Scan for the cell matching the given text and deliver its (x, y) coordinate at center. 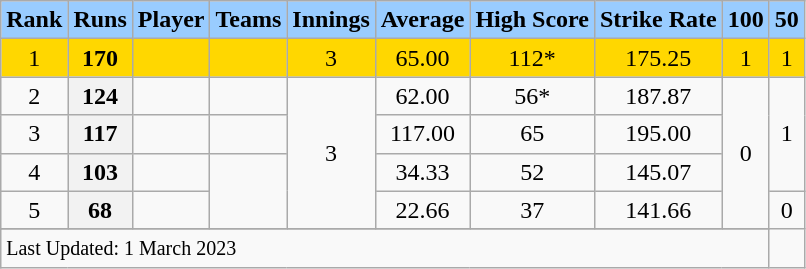
Strike Rate (658, 20)
145.07 (658, 172)
High Score (532, 20)
124 (100, 96)
175.25 (658, 58)
52 (532, 172)
68 (100, 210)
34.33 (422, 172)
112* (532, 58)
195.00 (658, 134)
100 (746, 20)
Teams (248, 20)
Average (422, 20)
117.00 (422, 134)
2 (34, 96)
117 (100, 134)
50 (786, 20)
Last Updated: 1 March 2023 (385, 248)
65 (532, 134)
56* (532, 96)
Innings (331, 20)
5 (34, 210)
187.87 (658, 96)
22.66 (422, 210)
62.00 (422, 96)
Runs (100, 20)
170 (100, 58)
37 (532, 210)
103 (100, 172)
65.00 (422, 58)
Player (171, 20)
Rank (34, 20)
4 (34, 172)
141.66 (658, 210)
